Output the (x, y) coordinate of the center of the cell containing the given text.  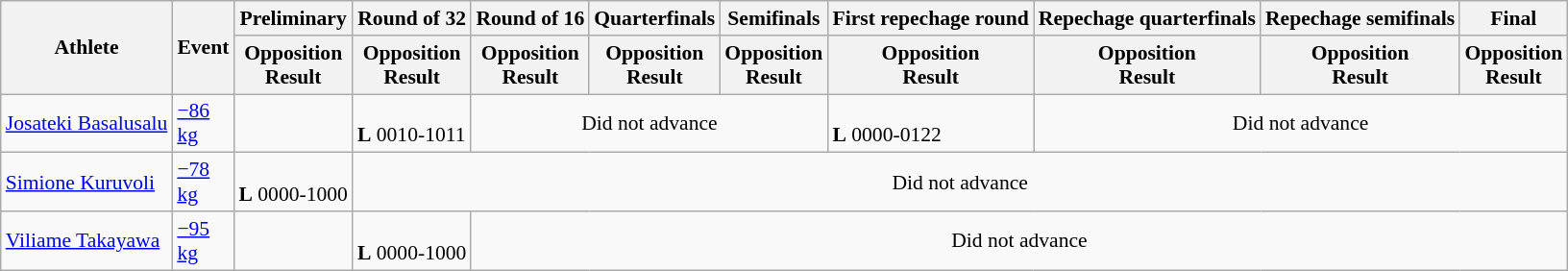
L 0000-0122 (930, 123)
Athlete (86, 48)
Josateki Basalusalu (86, 123)
Final (1513, 18)
Repechage semifinals (1360, 18)
First repechage round (930, 18)
Semifinals (773, 18)
−95 kg (203, 240)
Simione Kuruvoli (86, 183)
Quarterfinals (654, 18)
Event (203, 48)
Viliame Takayawa (86, 240)
L 0010-1011 (411, 123)
−78 kg (203, 183)
Round of 16 (530, 18)
Round of 32 (411, 18)
Repechage quarterfinals (1147, 18)
Preliminary (292, 18)
−86 kg (203, 123)
